Find where the given text appears and provide that cell's center as (x, y) coordinate. 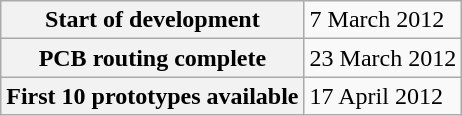
23 March 2012 (383, 58)
PCB routing complete (152, 58)
7 March 2012 (383, 20)
First 10 prototypes available (152, 96)
17 April 2012 (383, 96)
Start of development (152, 20)
